Determine the [X, Y] coordinate at the center of the cell enclosing the given text.  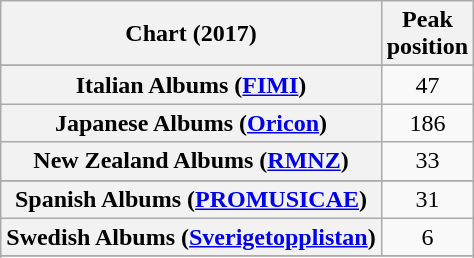
47 [427, 85]
Italian Albums (FIMI) [191, 85]
Peak position [427, 34]
Japanese Albums (Oricon) [191, 123]
Swedish Albums (Sverigetopplistan) [191, 237]
New Zealand Albums (RMNZ) [191, 161]
31 [427, 199]
Chart (2017) [191, 34]
6 [427, 237]
186 [427, 123]
33 [427, 161]
Spanish Albums (PROMUSICAE) [191, 199]
